Determine the [x, y] coordinate at the center of the cell enclosing the given text.  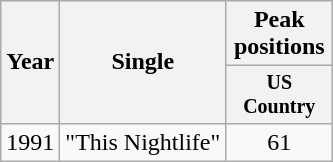
"This Nightlife" [143, 142]
Peak positions [280, 34]
Single [143, 62]
61 [280, 142]
US Country [280, 94]
Year [30, 62]
1991 [30, 142]
